Determine the [x, y] coordinate at the center of the cell enclosing the given text.  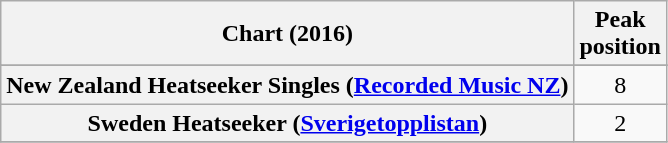
Chart (2016) [288, 34]
New Zealand Heatseeker Singles (Recorded Music NZ) [288, 85]
Peakposition [620, 34]
2 [620, 123]
Sweden Heatseeker (Sverigetopplistan) [288, 123]
8 [620, 85]
